Identify which cell holds the provided text, then report its (X, Y) central coordinate. 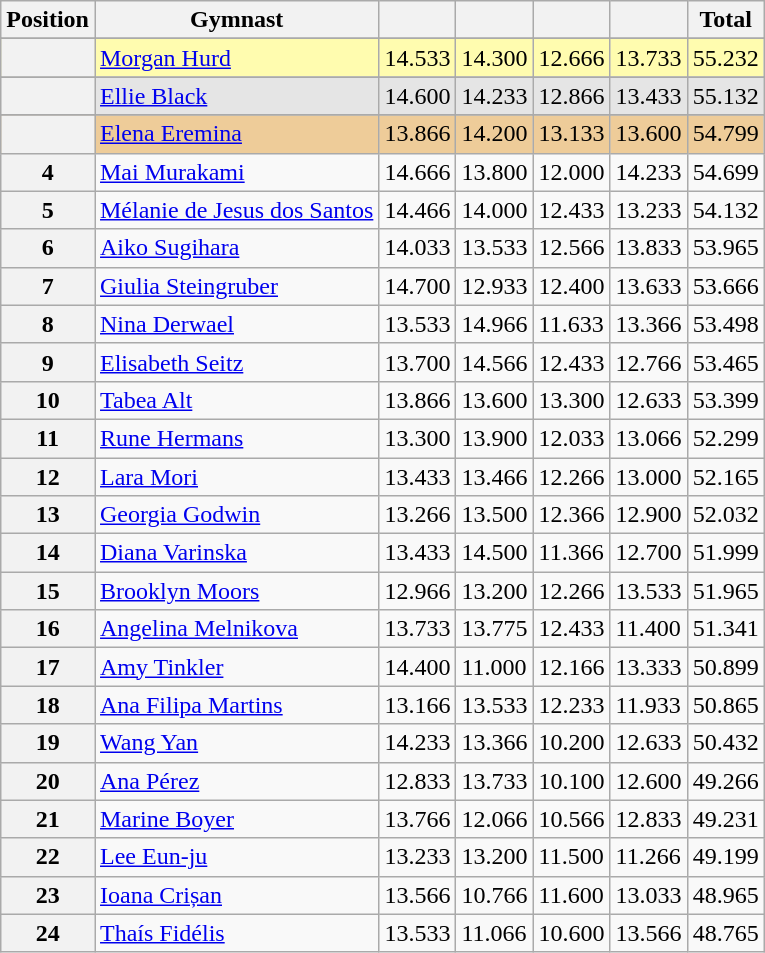
52.032 (726, 515)
14.566 (494, 362)
10.200 (572, 743)
Mélanie de Jesus dos Santos (236, 210)
Amy Tinkler (236, 667)
48.965 (726, 895)
14.466 (418, 210)
10.100 (572, 781)
9 (48, 362)
11.366 (572, 553)
13.333 (648, 667)
12.066 (494, 819)
12.866 (572, 96)
11.000 (494, 667)
14.666 (418, 172)
50.899 (726, 667)
Giulia Steingruber (236, 286)
21 (48, 819)
Total (726, 20)
53.399 (726, 400)
12.900 (648, 515)
22 (48, 857)
Wang Yan (236, 743)
53.498 (726, 324)
23 (48, 895)
12.933 (494, 286)
51.341 (726, 629)
20 (48, 781)
14.400 (418, 667)
12.400 (572, 286)
10 (48, 400)
13.700 (418, 362)
14.500 (494, 553)
13.133 (572, 134)
12.766 (648, 362)
6 (48, 248)
11.400 (648, 629)
Angelina Melnikova (236, 629)
11.633 (572, 324)
Mai Murakami (236, 172)
13.033 (648, 895)
8 (48, 324)
54.699 (726, 172)
14.700 (418, 286)
12.966 (418, 591)
53.666 (726, 286)
13.266 (418, 515)
49.266 (726, 781)
13.500 (494, 515)
Elisabeth Seitz (236, 362)
11 (48, 438)
13.800 (494, 172)
14.300 (494, 58)
13.166 (418, 705)
Ana Pérez (236, 781)
19 (48, 743)
11.266 (648, 857)
12.166 (572, 667)
16 (48, 629)
54.799 (726, 134)
14 (48, 553)
11.066 (494, 933)
12.700 (648, 553)
10.566 (572, 819)
13.000 (648, 477)
13.066 (648, 438)
10.766 (494, 895)
13 (48, 515)
18 (48, 705)
Thaís Fidélis (236, 933)
12.666 (572, 58)
12.600 (648, 781)
50.865 (726, 705)
Ellie Black (236, 96)
Aiko Sugihara (236, 248)
12.566 (572, 248)
51.965 (726, 591)
5 (48, 210)
53.465 (726, 362)
17 (48, 667)
12.233 (572, 705)
Tabea Alt (236, 400)
Diana Varinska (236, 553)
14.200 (494, 134)
14.966 (494, 324)
14.033 (418, 248)
Elena Eremina (236, 134)
Marine Boyer (236, 819)
12.000 (572, 172)
52.165 (726, 477)
50.432 (726, 743)
13.900 (494, 438)
13.775 (494, 629)
Rune Hermans (236, 438)
12.033 (572, 438)
12 (48, 477)
13.766 (418, 819)
11.500 (572, 857)
14.600 (418, 96)
15 (48, 591)
Georgia Godwin (236, 515)
Position (48, 20)
Morgan Hurd (236, 58)
13.633 (648, 286)
12.366 (572, 515)
53.965 (726, 248)
14.533 (418, 58)
Lee Eun-ju (236, 857)
10.600 (572, 933)
11.933 (648, 705)
49.231 (726, 819)
48.765 (726, 933)
7 (48, 286)
51.999 (726, 553)
14.000 (494, 210)
Nina Derwael (236, 324)
Ioana Crișan (236, 895)
13.466 (494, 477)
Lara Mori (236, 477)
52.299 (726, 438)
11.600 (572, 895)
13.833 (648, 248)
55.232 (726, 58)
24 (48, 933)
Brooklyn Moors (236, 591)
Gymnast (236, 20)
55.132 (726, 96)
Ana Filipa Martins (236, 705)
49.199 (726, 857)
4 (48, 172)
54.132 (726, 210)
